Return the [X, Y] coordinate for the center point of the cell that contains the specified text.  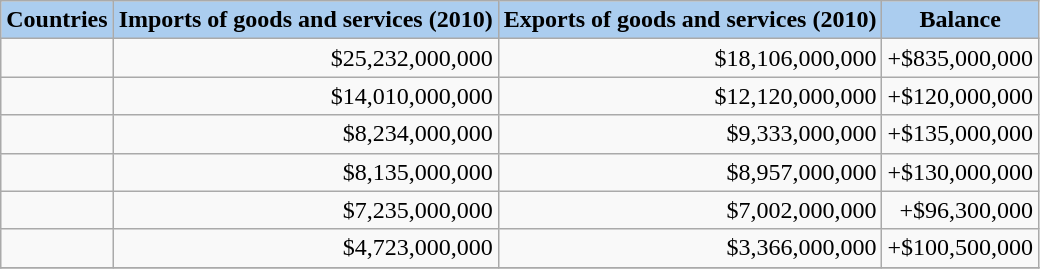
$18,106,000,000 [690, 58]
$14,010,000,000 [306, 96]
+$135,000,000 [960, 134]
+$130,000,000 [960, 172]
+$835,000,000 [960, 58]
$3,366,000,000 [690, 248]
$12,120,000,000 [690, 96]
+$96,300,000 [960, 210]
$4,723,000,000 [306, 248]
Exports of goods and services (2010) [690, 20]
Balance [960, 20]
+$120,000,000 [960, 96]
$9,333,000,000 [690, 134]
+$100,500,000 [960, 248]
$8,135,000,000 [306, 172]
$7,002,000,000 [690, 210]
Countries [57, 20]
$8,957,000,000 [690, 172]
$7,235,000,000 [306, 210]
$25,232,000,000 [306, 58]
Imports of goods and services (2010) [306, 20]
$8,234,000,000 [306, 134]
